Scan for the cell matching the given text and deliver its (x, y) coordinate at center. 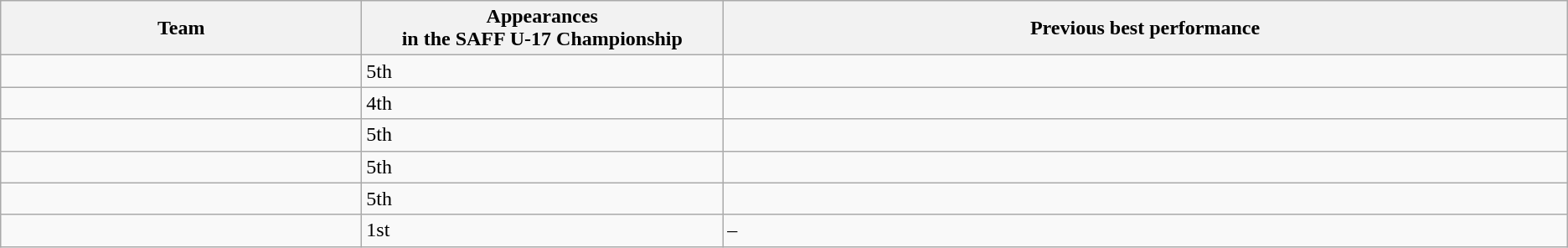
Appearances in the SAFF U-17 Championship (543, 28)
1st (543, 230)
Team (181, 28)
– (1145, 230)
Previous best performance (1145, 28)
4th (543, 103)
